Locate the cell with the specified text and output its (X, Y) center coordinate. 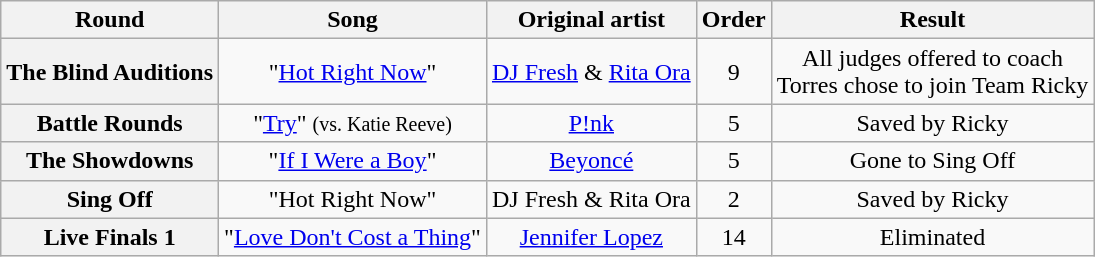
Gone to Sing Off (932, 161)
Sing Off (110, 199)
Round (110, 20)
Original artist (591, 20)
Beyoncé (591, 161)
Result (932, 20)
Song (353, 20)
9 (734, 72)
"If I Were a Boy" (353, 161)
Jennifer Lopez (591, 237)
"Love Don't Cost a Thing" (353, 237)
All judges offered to coachTorres chose to join Team Ricky (932, 72)
The Showdowns (110, 161)
14 (734, 237)
Eliminated (932, 237)
P!nk (591, 123)
"Try" (vs. Katie Reeve) (353, 123)
Live Finals 1 (110, 237)
Order (734, 20)
2 (734, 199)
Battle Rounds (110, 123)
The Blind Auditions (110, 72)
